Scan for the cell matching the given text and deliver its (X, Y) coordinate at center. 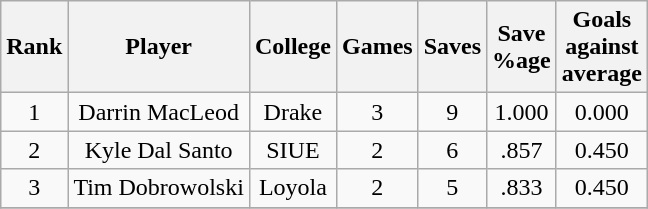
Player (159, 47)
9 (452, 112)
Tim Dobrowolski (159, 188)
Games (377, 47)
SIUE (292, 150)
1.000 (522, 112)
Darrin MacLeod (159, 112)
Drake (292, 112)
Kyle Dal Santo (159, 150)
6 (452, 150)
.857 (522, 150)
0.000 (602, 112)
Goals againstaverage (602, 47)
1 (34, 112)
Loyola (292, 188)
.833 (522, 188)
Saves (452, 47)
Save%age (522, 47)
Rank (34, 47)
5 (452, 188)
College (292, 47)
